Capture the cell that displays the provided text and extract its (X, Y) central coordinate. 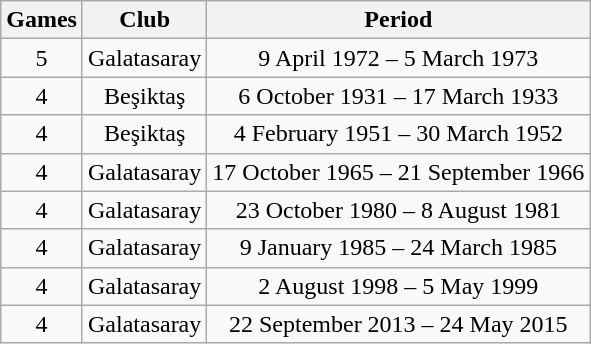
2 August 1998 – 5 May 1999 (398, 286)
5 (42, 58)
22 September 2013 – 24 May 2015 (398, 324)
9 January 1985 – 24 March 1985 (398, 248)
6 October 1931 – 17 March 1933 (398, 96)
Period (398, 20)
17 October 1965 – 21 September 1966 (398, 172)
Club (144, 20)
9 April 1972 – 5 March 1973 (398, 58)
Games (42, 20)
23 October 1980 – 8 August 1981 (398, 210)
4 February 1951 – 30 March 1952 (398, 134)
